Identify which cell holds the provided text, then report its [X, Y] central coordinate. 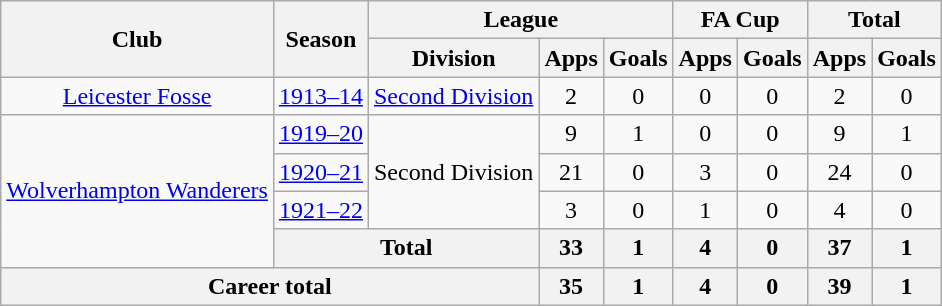
Wolverhampton Wanderers [138, 191]
39 [839, 286]
37 [839, 248]
21 [571, 172]
Division [453, 58]
1913–14 [320, 96]
24 [839, 172]
Club [138, 39]
League [520, 20]
Leicester Fosse [138, 96]
1919–20 [320, 134]
1921–22 [320, 210]
FA Cup [740, 20]
33 [571, 248]
Career total [270, 286]
1920–21 [320, 172]
Season [320, 39]
35 [571, 286]
